For the text-containing cell, return its midpoint in [x, y] coordinate format. 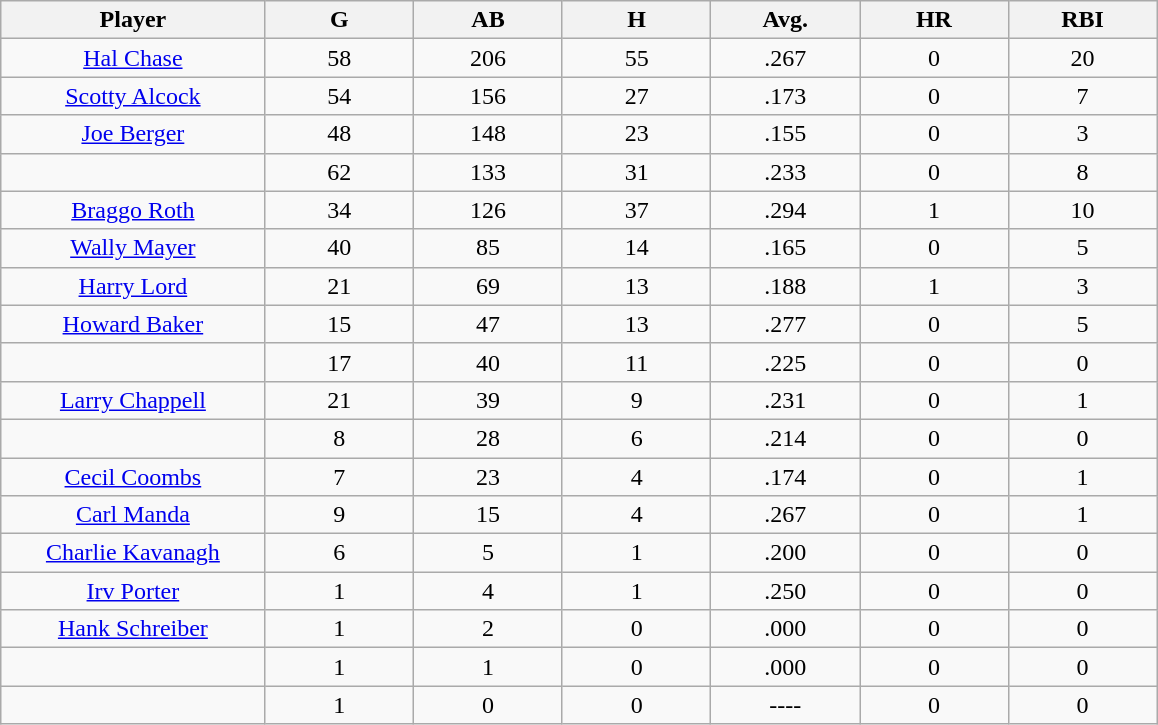
37 [636, 210]
39 [488, 400]
34 [340, 210]
27 [636, 96]
Scotty Alcock [133, 96]
156 [488, 96]
14 [636, 248]
Cecil Coombs [133, 477]
Player [133, 20]
Charlie Kavanagh [133, 553]
Irv Porter [133, 591]
47 [488, 324]
.165 [786, 248]
.277 [786, 324]
.174 [786, 477]
85 [488, 248]
.231 [786, 400]
Joe Berger [133, 134]
Carl Manda [133, 515]
RBI [1082, 20]
2 [488, 629]
.233 [786, 172]
H [636, 20]
G [340, 20]
.294 [786, 210]
.173 [786, 96]
48 [340, 134]
17 [340, 362]
.188 [786, 286]
HR [934, 20]
28 [488, 438]
11 [636, 362]
206 [488, 58]
Braggo Roth [133, 210]
.200 [786, 553]
Howard Baker [133, 324]
Hank Schreiber [133, 629]
62 [340, 172]
AB [488, 20]
.250 [786, 591]
133 [488, 172]
126 [488, 210]
20 [1082, 58]
69 [488, 286]
.155 [786, 134]
Larry Chappell [133, 400]
55 [636, 58]
Avg. [786, 20]
10 [1082, 210]
.214 [786, 438]
Harry Lord [133, 286]
54 [340, 96]
Hal Chase [133, 58]
148 [488, 134]
.225 [786, 362]
Wally Mayer [133, 248]
31 [636, 172]
---- [786, 705]
58 [340, 58]
